Return (X, Y) of the center of cell containing provided text 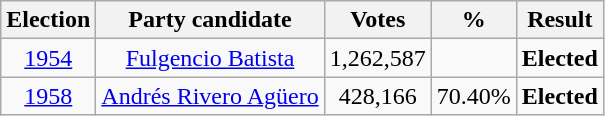
428,166 (378, 96)
70.40% (474, 96)
1958 (48, 96)
Andrés Rivero Agüero (210, 96)
Result (560, 20)
Election (48, 20)
Party candidate (210, 20)
Votes (378, 20)
Fulgencio Batista (210, 58)
1954 (48, 58)
1,262,587 (378, 58)
% (474, 20)
